Search for the cell housing the specified text and yield its [X, Y] center coordinate. 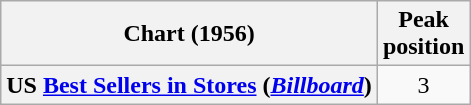
Peakposition [423, 34]
3 [423, 85]
Chart (1956) [190, 34]
US Best Sellers in Stores (Billboard) [190, 85]
